Return the (x, y) coordinate for the center point of the cell that contains the specified text.  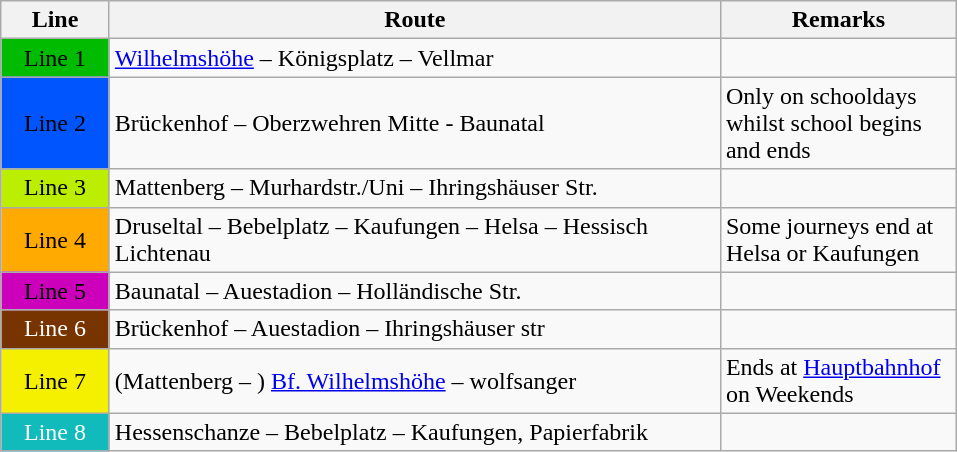
Line 8 (56, 432)
Only on schooldays whilst school begins and ends (838, 123)
Line 2 (56, 123)
Line 3 (56, 188)
Mattenberg – Murhardstr./Uni – Ihringshäuser Str. (414, 188)
Druseltal – Bebelplatz – Kaufungen – Helsa – Hessisch Lichtenau (414, 240)
Route (414, 20)
Line 7 (56, 380)
Some journeys end at Helsa or Kaufungen (838, 240)
Wilhelmshöhe – Königsplatz – Vellmar (414, 58)
Remarks (838, 20)
Brückenhof – Oberzwehren Mitte - Baunatal (414, 123)
Line 5 (56, 291)
Ends at Hauptbahnhof on Weekends (838, 380)
Line 6 (56, 329)
Hessenschanze – Bebelplatz – Kaufungen, Papierfabrik (414, 432)
Line (56, 20)
Line 1 (56, 58)
(Mattenberg – ) Bf. Wilhelmshöhe – wolfsanger (414, 380)
Line 4 (56, 240)
Baunatal – Auestadion – Holländische Str. (414, 291)
Brückenhof – Auestadion – Ihringshäuser str (414, 329)
